Detect which cell encompasses the target text, then output its (X, Y) center coordinate. 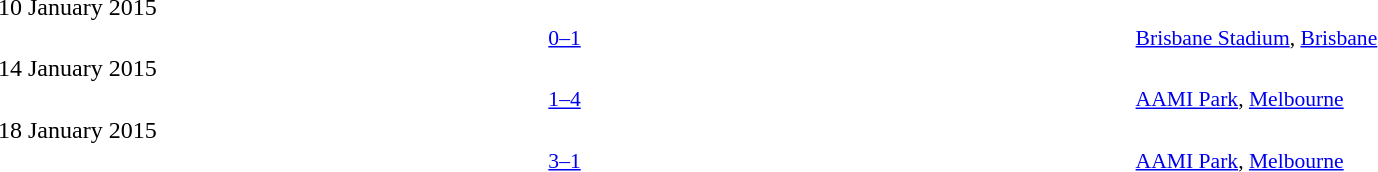
0–1 (564, 38)
1–4 (564, 99)
